Identify which cell holds the provided text, then report its [X, Y] central coordinate. 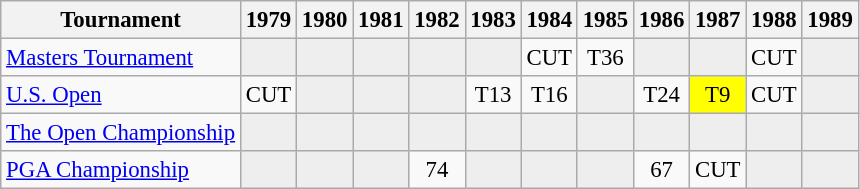
The Open Championship [121, 133]
1988 [774, 20]
U.S. Open [121, 95]
T9 [718, 95]
1981 [381, 20]
PGA Championship [121, 170]
1982 [437, 20]
1984 [549, 20]
T16 [549, 95]
T24 [661, 95]
T13 [493, 95]
T36 [605, 58]
1987 [718, 20]
67 [661, 170]
1985 [605, 20]
Tournament [121, 20]
74 [437, 170]
1986 [661, 20]
1983 [493, 20]
Masters Tournament [121, 58]
1989 [830, 20]
1979 [268, 20]
1980 [325, 20]
